Extract the [x, y] coordinate from the center of the cell holding the provided text.  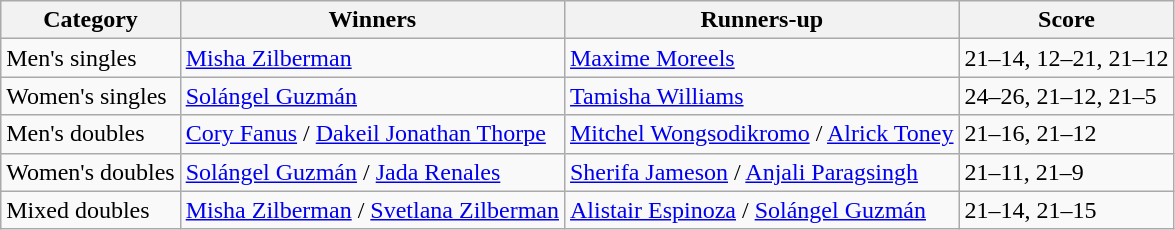
Category [90, 20]
Misha Zilberman / Svetlana Zilberman [372, 210]
21–14, 12–21, 21–12 [1066, 58]
Men's singles [90, 58]
Alistair Espinoza / Solángel Guzmán [762, 210]
Women's singles [90, 96]
21–14, 21–15 [1066, 210]
Runners-up [762, 20]
24–26, 21–12, 21–5 [1066, 96]
Solángel Guzmán [372, 96]
Score [1066, 20]
Tamisha Williams [762, 96]
21–11, 21–9 [1066, 172]
Mitchel Wongsodikromo / Alrick Toney [762, 134]
Misha Zilberman [372, 58]
Sherifa Jameson / Anjali Paragsingh [762, 172]
Men's doubles [90, 134]
21–16, 21–12 [1066, 134]
Maxime Moreels [762, 58]
Solángel Guzmán / Jada Renales [372, 172]
Women's doubles [90, 172]
Cory Fanus / Dakeil Jonathan Thorpe [372, 134]
Winners [372, 20]
Mixed doubles [90, 210]
